Provide the (x, y) coordinate of the cell's center where the given text is located.  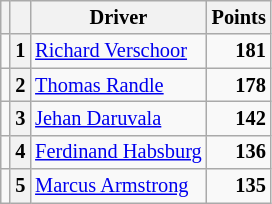
Marcus Armstrong (118, 186)
Jehan Daruvala (118, 118)
5 (20, 186)
178 (239, 85)
Richard Verschoor (118, 51)
Driver (118, 17)
4 (20, 152)
Thomas Randle (118, 85)
136 (239, 152)
1 (20, 51)
Points (239, 17)
181 (239, 51)
135 (239, 186)
3 (20, 118)
2 (20, 85)
142 (239, 118)
Ferdinand Habsburg (118, 152)
